Identify which cell holds the provided text, then report its [x, y] central coordinate. 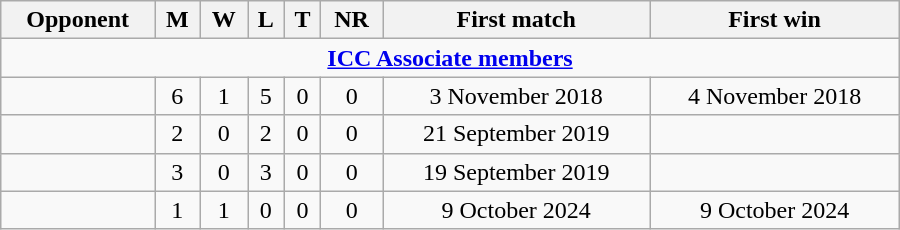
First win [774, 20]
21 September 2019 [516, 134]
ICC Associate members [450, 58]
M [178, 20]
4 November 2018 [774, 96]
Opponent [78, 20]
First match [516, 20]
5 [266, 96]
19 September 2019 [516, 172]
3 November 2018 [516, 96]
L [266, 20]
NR [352, 20]
6 [178, 96]
W [224, 20]
T [302, 20]
